Determine the [X, Y] coordinate at the center of the cell enclosing the given text.  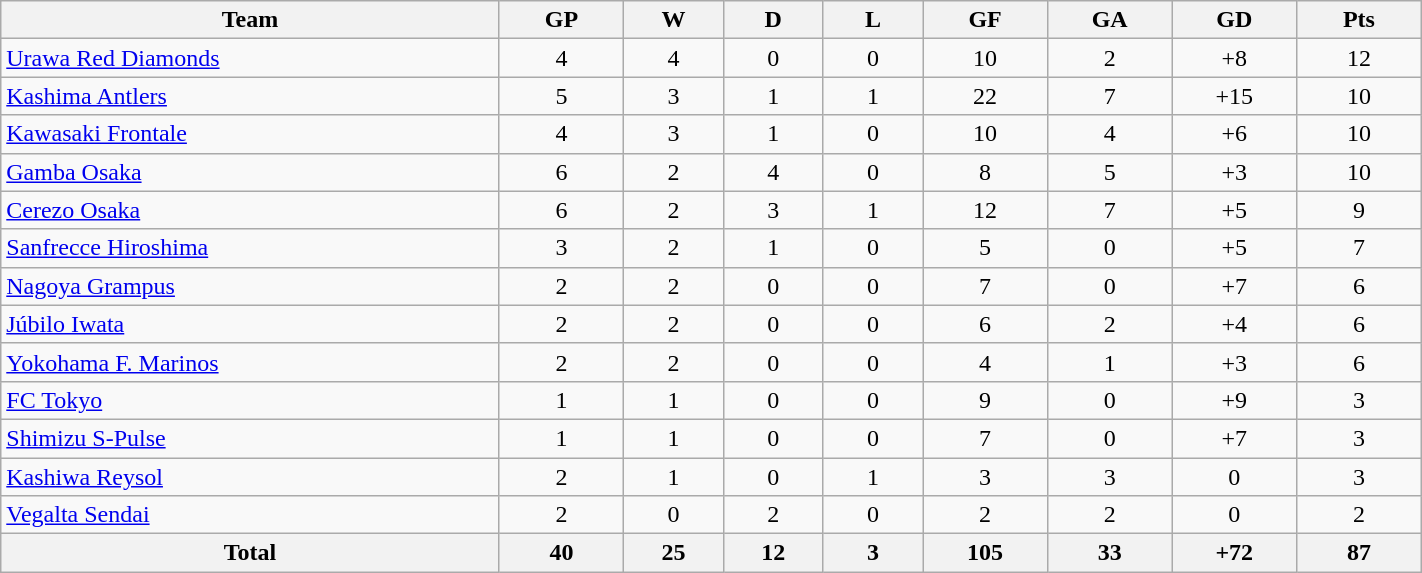
L [873, 20]
8 [986, 172]
Kawasaki Frontale [250, 134]
Gamba Osaka [250, 172]
22 [986, 96]
Urawa Red Diamonds [250, 58]
Yokohama F. Marinos [250, 362]
W [674, 20]
Nagoya Grampus [250, 286]
+8 [1234, 58]
Vegalta Sendai [250, 515]
105 [986, 553]
+15 [1234, 96]
+4 [1234, 324]
GA [1110, 20]
GP [562, 20]
Júbilo Iwata [250, 324]
FC Tokyo [250, 400]
D [773, 20]
Sanfrecce Hiroshima [250, 248]
Kashiwa Reysol [250, 477]
Pts [1360, 20]
+6 [1234, 134]
Team [250, 20]
Shimizu S-Pulse [250, 438]
40 [562, 553]
GF [986, 20]
33 [1110, 553]
87 [1360, 553]
Kashima Antlers [250, 96]
25 [674, 553]
GD [1234, 20]
+72 [1234, 553]
Total [250, 553]
+9 [1234, 400]
Cerezo Osaka [250, 210]
